Return (x, y) of the center of cell containing provided text 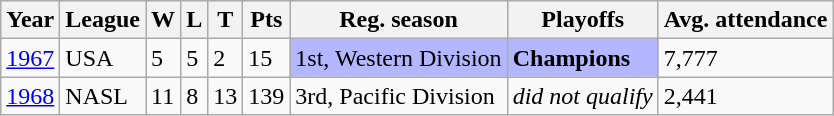
W (164, 20)
1967 (30, 58)
7,777 (746, 58)
8 (194, 96)
NASL (103, 96)
Pts (266, 20)
1968 (30, 96)
T (226, 20)
Reg. season (398, 20)
139 (266, 96)
1st, Western Division (398, 58)
Champions (582, 58)
Year (30, 20)
League (103, 20)
13 (226, 96)
3rd, Pacific Division (398, 96)
2,441 (746, 96)
Avg. attendance (746, 20)
2 (226, 58)
L (194, 20)
11 (164, 96)
15 (266, 58)
USA (103, 58)
Playoffs (582, 20)
did not qualify (582, 96)
